Locate the cell with the specified text and output its [X, Y] center coordinate. 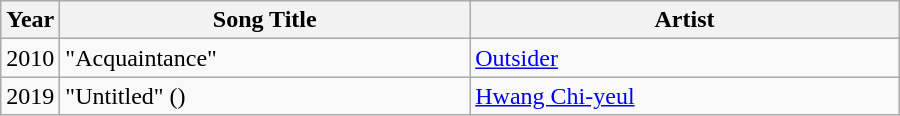
Hwang Chi-yeul [685, 96]
2019 [30, 96]
Song Title [265, 20]
Artist [685, 20]
Year [30, 20]
"Untitled" () [265, 96]
"Acquaintance" [265, 58]
2010 [30, 58]
Outsider [685, 58]
